Output the (X, Y) coordinate of the center of the cell containing the given text.  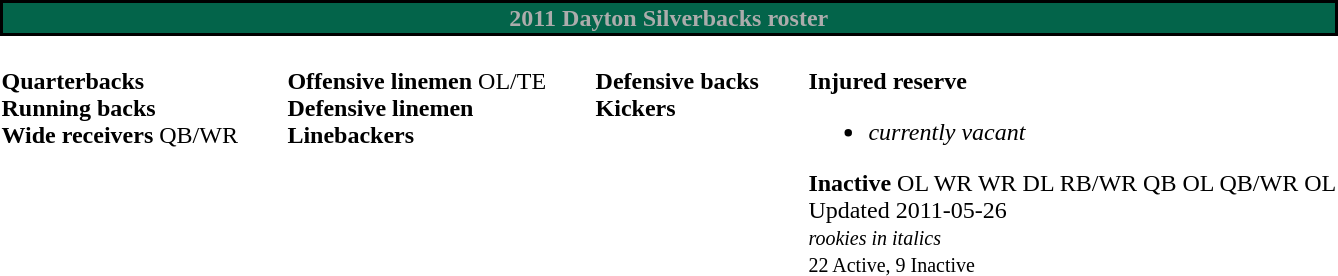
2011 Dayton Silverbacks roster (669, 18)
